Output the [x, y] coordinate of the center of the cell containing the given text.  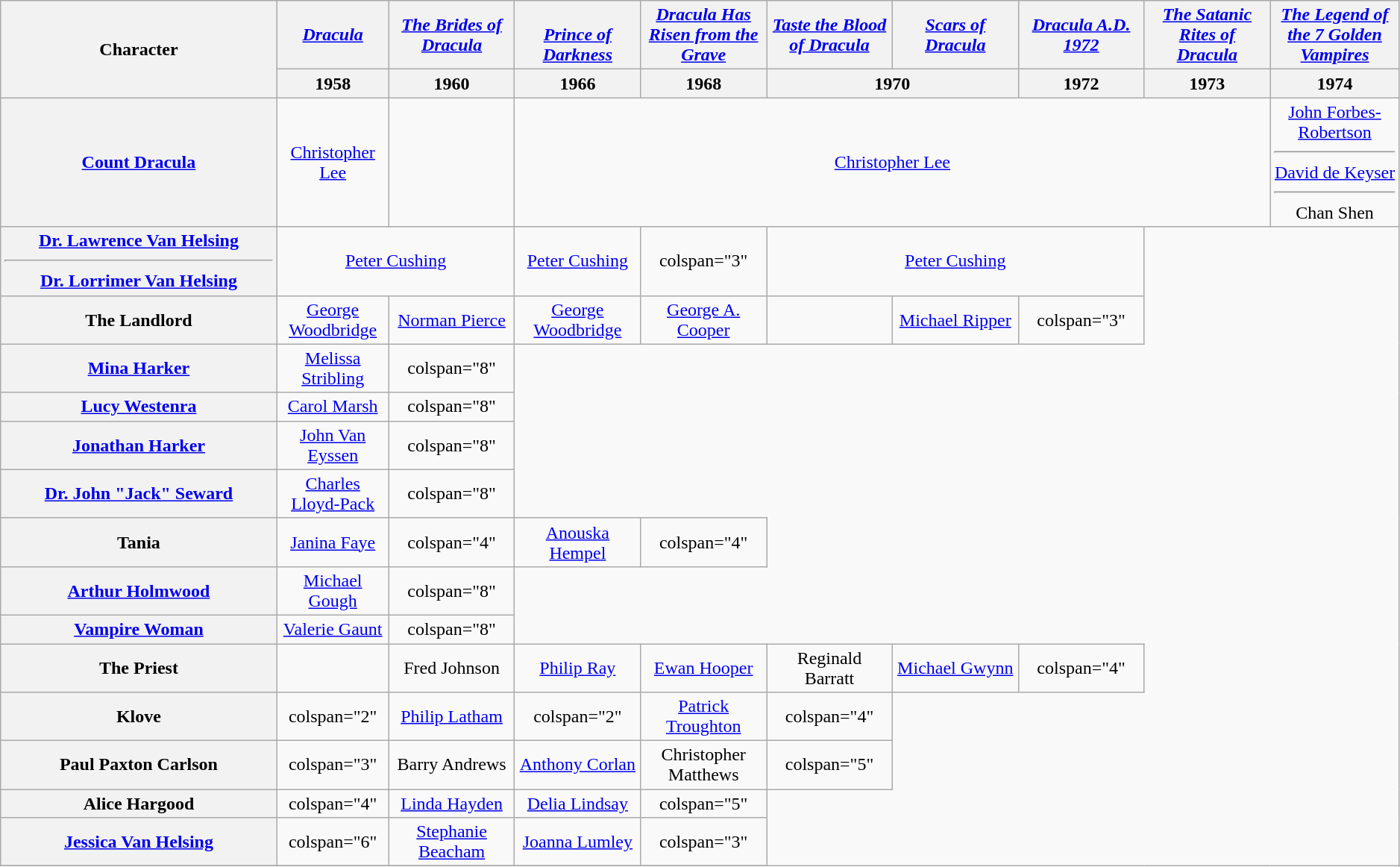
Dr. John "Jack" Seward [139, 494]
Michael Gwynn [955, 667]
The Legend of the 7 Golden Vampires [1335, 35]
Mina Harker [139, 369]
1970 [893, 84]
Michael Gough [333, 591]
Paul Paxton Carlson [139, 766]
Dracula [333, 35]
Klove [139, 716]
Alice Hargood [139, 804]
Norman Pierce [452, 319]
John Forbes-RobertsonDavid de KeyserChan Shen [1335, 163]
Taste the Blood of Dracula [829, 35]
Scars of Dracula [955, 35]
Fred Johnson [452, 667]
The Priest [139, 667]
1973 [1207, 84]
Reginald Barratt [829, 667]
Vampire Woman [139, 629]
The Landlord [139, 319]
Linda Hayden [452, 804]
Philip Ray [577, 667]
1966 [577, 84]
1958 [333, 84]
Christopher Matthews [704, 766]
Philip Latham [452, 716]
1974 [1335, 84]
The Brides of Dracula [452, 35]
Anthony Corlan [577, 766]
Charles Lloyd-Pack [333, 494]
Stephanie Beacham [452, 842]
Dracula Has Risen from the Grave [704, 35]
George A. Cooper [704, 319]
Jonathan Harker [139, 445]
Character [139, 49]
Valerie Gaunt [333, 629]
1972 [1082, 84]
Delia Lindsay [577, 804]
Patrick Troughton [704, 716]
Tania [139, 542]
Michael Ripper [955, 319]
Jessica Van Helsing [139, 842]
Dr. Lawrence Van HelsingDr. Lorrimer Van Helsing [139, 261]
The Satanic Rites of Dracula [1207, 35]
Ewan Hooper [704, 667]
1968 [704, 84]
colspan="6" [333, 842]
Arthur Holmwood [139, 591]
Joanna Lumley [577, 842]
John Van Eyssen [333, 445]
Count Dracula [139, 163]
Lucy Westenra [139, 407]
Janina Faye [333, 542]
Carol Marsh [333, 407]
Anouska Hempel [577, 542]
Barry Andrews [452, 766]
Melissa Stribling [333, 369]
Prince of Darkness [577, 35]
Dracula A.D. 1972 [1082, 35]
1960 [452, 84]
